Scan for the cell matching the given text and deliver its (X, Y) coordinate at center. 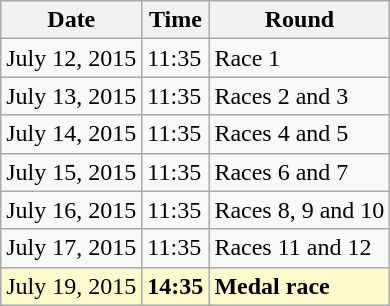
Races 4 and 5 (300, 134)
Races 11 and 12 (300, 248)
Time (176, 20)
July 19, 2015 (72, 286)
Medal race (300, 286)
July 13, 2015 (72, 96)
Races 6 and 7 (300, 172)
Races 2 and 3 (300, 96)
July 14, 2015 (72, 134)
Races 8, 9 and 10 (300, 210)
July 15, 2015 (72, 172)
Round (300, 20)
14:35 (176, 286)
Race 1 (300, 58)
July 12, 2015 (72, 58)
July 16, 2015 (72, 210)
Date (72, 20)
July 17, 2015 (72, 248)
